Locate the cell with the specified text and output its [X, Y] center coordinate. 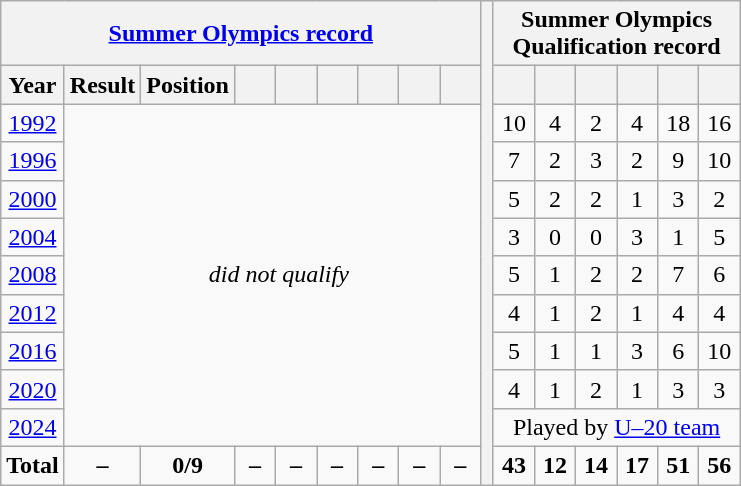
2008 [33, 275]
14 [596, 465]
Summer Olympics record [241, 34]
2020 [33, 389]
56 [720, 465]
Position [188, 85]
Total [33, 465]
2024 [33, 427]
9 [678, 161]
43 [514, 465]
did not qualify [278, 276]
Year [33, 85]
2012 [33, 313]
Played by U–20 team [616, 427]
1992 [33, 123]
12 [554, 465]
51 [678, 465]
1996 [33, 161]
17 [638, 465]
Result [102, 85]
2016 [33, 351]
2004 [33, 237]
0/9 [188, 465]
16 [720, 123]
Summer OlympicsQualification record [616, 34]
18 [678, 123]
2000 [33, 199]
